From the cell containing the given text, extract its center point as (X, Y) coordinate. 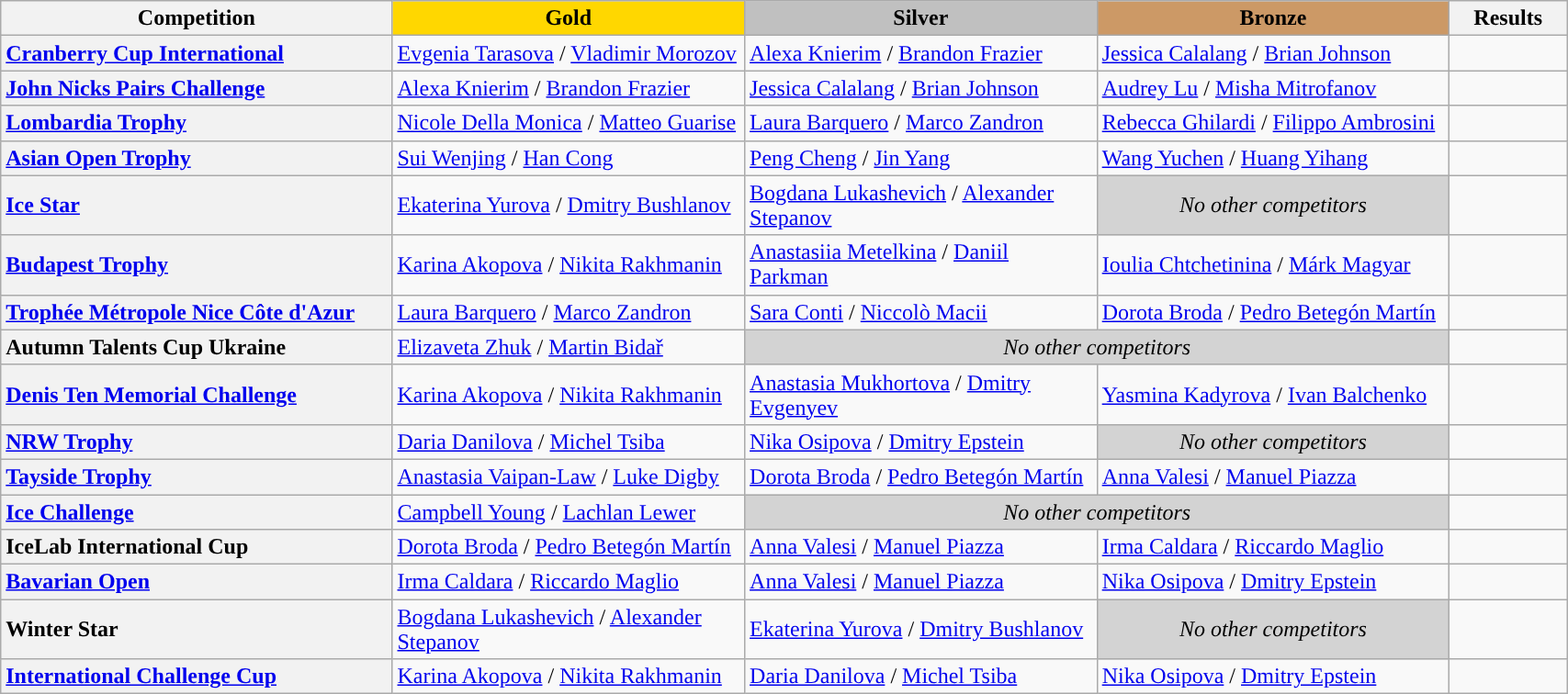
Lombardia Trophy (197, 123)
Bronze (1273, 18)
Bavarian Open (197, 582)
Winter Star (197, 630)
Sui Wenjing / Han Cong (569, 158)
Ioulia Chtchetinina / Márk Magyar (1273, 264)
Ice Star (197, 206)
Audrey Lu / Misha Mitrofanov (1273, 88)
Silver (921, 18)
Anastasiia Metelkina / Daniil Parkman (921, 264)
Budapest Trophy (197, 264)
Campbell Young / Lachlan Lewer (569, 511)
Denis Ten Memorial Challenge (197, 395)
Asian Open Trophy (197, 158)
Tayside Trophy (197, 476)
Trophée Métropole Nice Côte d'Azur (197, 312)
International Challenge Cup (197, 677)
Results (1508, 18)
Rebecca Ghilardi / Filippo Ambrosini (1273, 123)
Wang Yuchen / Huang Yihang (1273, 158)
Anastasia Vaipan-Law / Luke Digby (569, 476)
Peng Cheng / Jin Yang (921, 158)
Gold (569, 18)
Yasmina Kadyrova / Ivan Balchenko (1273, 395)
Ice Challenge (197, 511)
NRW Trophy (197, 442)
Elizaveta Zhuk / Martin Bidař (569, 347)
Evgenia Tarasova / Vladimir Morozov (569, 53)
Cranberry Cup International (197, 53)
Anastasia Mukhortova / Dmitry Evgenyev (921, 395)
IceLab International Cup (197, 547)
Autumn Talents Cup Ukraine (197, 347)
John Nicks Pairs Challenge (197, 88)
Competition (197, 18)
Nicole Della Monica / Matteo Guarise (569, 123)
Sara Conti / Niccolò Macii (921, 312)
